Capture the cell that displays the provided text and extract its [x, y] central coordinate. 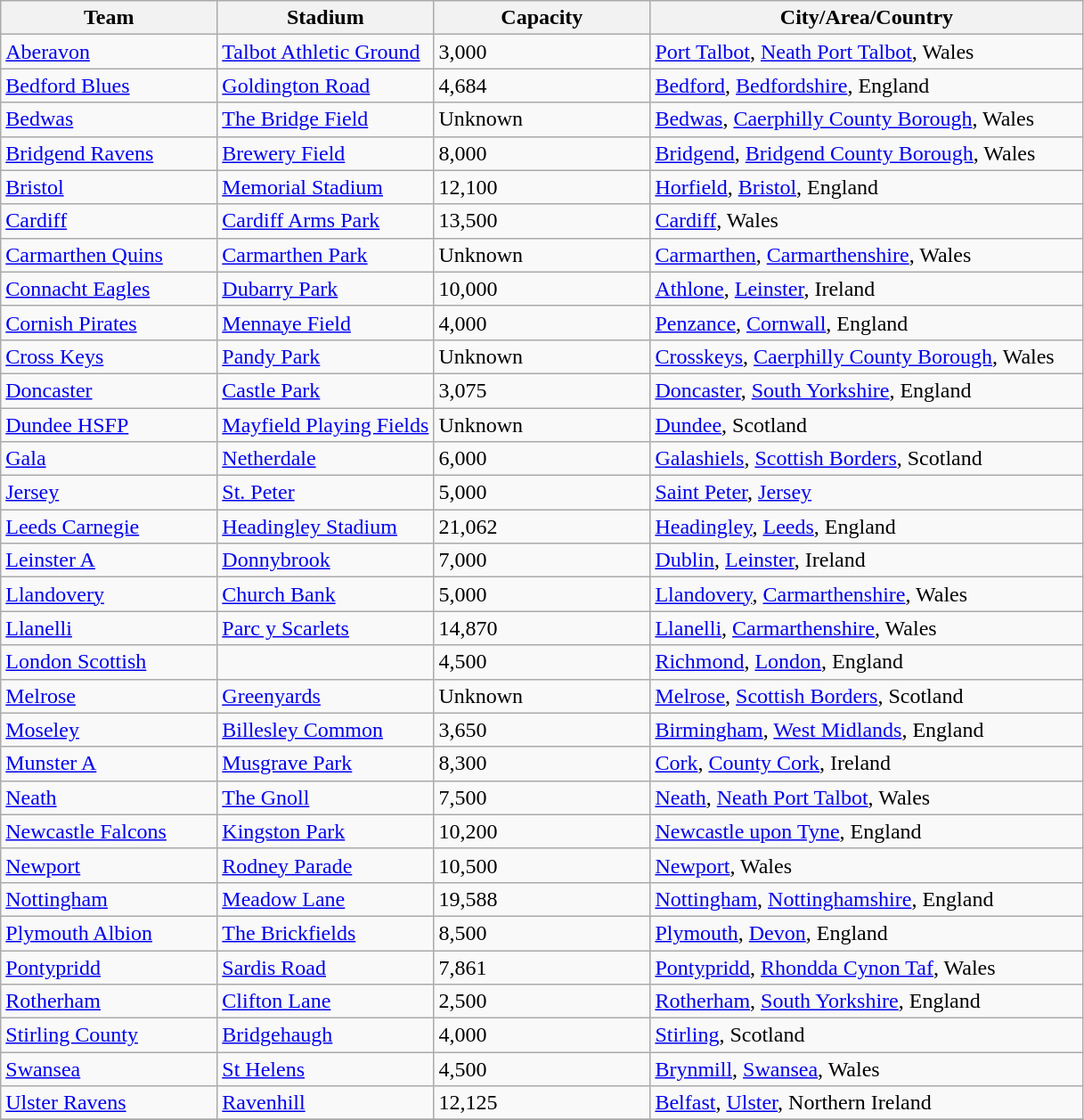
Port Talbot, Neath Port Talbot, Wales [867, 52]
Mayfield Playing Fields [326, 425]
Richmond, London, England [867, 662]
Headingley Stadium [326, 527]
Rotherham [109, 1001]
Sardis Road [326, 967]
Headingley, Leeds, England [867, 527]
Dundee HSFP [109, 425]
Memorial Stadium [326, 187]
Church Bank [326, 594]
7,500 [542, 797]
Galashiels, Scottish Borders, Scotland [867, 459]
Bridgehaugh [326, 1035]
4,684 [542, 86]
10,500 [542, 865]
Neath, Neath Port Talbot, Wales [867, 797]
Cork, County Cork, Ireland [867, 764]
21,062 [542, 527]
Pandy Park [326, 356]
Llanelli, Carmarthenshire, Wales [867, 628]
Bedford, Bedfordshire, England [867, 86]
Musgrave Park [326, 764]
8,300 [542, 764]
Stirling, Scotland [867, 1035]
Goldington Road [326, 86]
Jersey [109, 493]
Plymouth Albion [109, 933]
Connacht Eagles [109, 289]
Newcastle Falcons [109, 831]
3,075 [542, 390]
Llandovery [109, 594]
Penzance, Cornwall, England [867, 323]
Dundee, Scotland [867, 425]
Horfield, Bristol, England [867, 187]
Nottingham [109, 899]
London Scottish [109, 662]
2,500 [542, 1001]
Pontypridd [109, 967]
Ulster Ravens [109, 1103]
Cross Keys [109, 356]
Cornish Pirates [109, 323]
Moseley [109, 730]
Newport [109, 865]
Neath [109, 797]
Clifton Lane [326, 1001]
8,000 [542, 153]
Llanelli [109, 628]
Munster A [109, 764]
Rodney Parade [326, 865]
Crosskeys, Caerphilly County Borough, Wales [867, 356]
Doncaster [109, 390]
Bristol [109, 187]
Leinster A [109, 560]
Netherdale [326, 459]
Greenyards [326, 696]
Melrose [109, 696]
Brewery Field [326, 153]
Birmingham, West Midlands, England [867, 730]
Mennaye Field [326, 323]
Doncaster, South Yorkshire, England [867, 390]
Meadow Lane [326, 899]
Carmarthen Park [326, 255]
Stadium [326, 18]
Dublin, Leinster, Ireland [867, 560]
Team [109, 18]
Newcastle upon Tyne, England [867, 831]
8,500 [542, 933]
Leeds Carnegie [109, 527]
Pontypridd, Rhondda Cynon Taf, Wales [867, 967]
7,000 [542, 560]
14,870 [542, 628]
Belfast, Ulster, Northern Ireland [867, 1103]
Kingston Park [326, 831]
City/Area/Country [867, 18]
Melrose, Scottish Borders, Scotland [867, 696]
Gala [109, 459]
Rotherham, South Yorkshire, England [867, 1001]
Carmarthen, Carmarthenshire, Wales [867, 255]
Dubarry Park [326, 289]
Bedwas [109, 119]
Athlone, Leinster, Ireland [867, 289]
Nottingham, Nottinghamshire, England [867, 899]
St. Peter [326, 493]
Plymouth, Devon, England [867, 933]
10,200 [542, 831]
13,500 [542, 221]
12,100 [542, 187]
3,000 [542, 52]
Bedwas, Caerphilly County Borough, Wales [867, 119]
6,000 [542, 459]
Donnybrook [326, 560]
Castle Park [326, 390]
Cardiff, Wales [867, 221]
Bedford Blues [109, 86]
Parc y Scarlets [326, 628]
10,000 [542, 289]
Cardiff [109, 221]
19,588 [542, 899]
Aberavon [109, 52]
Stirling County [109, 1035]
The Brickfields [326, 933]
7,861 [542, 967]
Bridgend Ravens [109, 153]
Brynmill, Swansea, Wales [867, 1069]
Saint Peter, Jersey [867, 493]
Billesley Common [326, 730]
Newport, Wales [867, 865]
Cardiff Arms Park [326, 221]
The Bridge Field [326, 119]
3,650 [542, 730]
Talbot Athletic Ground [326, 52]
The Gnoll [326, 797]
St Helens [326, 1069]
Swansea [109, 1069]
Carmarthen Quins [109, 255]
Bridgend, Bridgend County Borough, Wales [867, 153]
Capacity [542, 18]
Ravenhill [326, 1103]
12,125 [542, 1103]
Llandovery, Carmarthenshire, Wales [867, 594]
